Identify which cell holds the provided text, then report its [x, y] central coordinate. 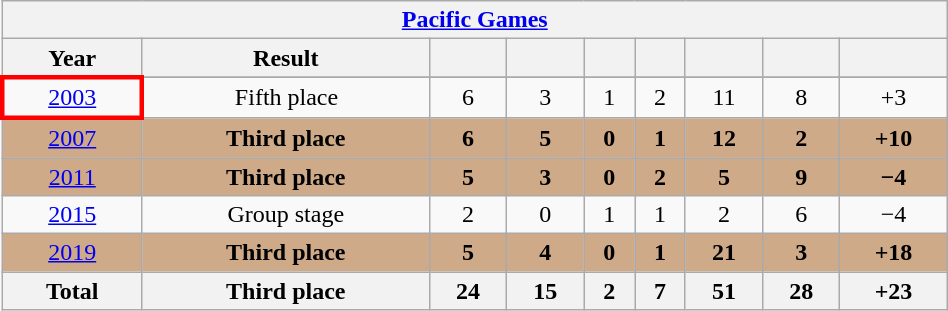
+23 [894, 291]
9 [802, 177]
Fifth place [286, 98]
Group stage [286, 215]
11 [724, 98]
Pacific Games [474, 20]
24 [468, 291]
Year [72, 58]
12 [724, 138]
8 [802, 98]
2011 [72, 177]
15 [546, 291]
4 [546, 253]
+18 [894, 253]
2015 [72, 215]
2007 [72, 138]
+10 [894, 138]
7 [660, 291]
2003 [72, 98]
2019 [72, 253]
51 [724, 291]
Result [286, 58]
28 [802, 291]
21 [724, 253]
Total [72, 291]
+3 [894, 98]
